Output the [x, y] coordinate of the center of the cell containing the given text.  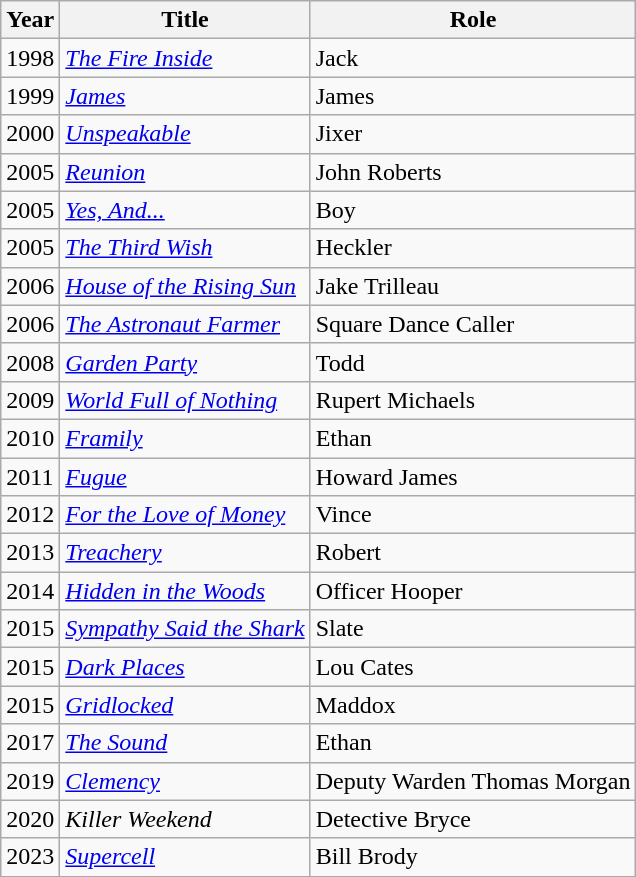
2009 [30, 400]
2014 [30, 591]
Square Dance Caller [473, 324]
Deputy Warden Thomas Morgan [473, 781]
Vince [473, 515]
2008 [30, 362]
The Astronaut Farmer [185, 324]
2010 [30, 438]
Jack [473, 58]
Howard James [473, 477]
Hidden in the Woods [185, 591]
Todd [473, 362]
2012 [30, 515]
Boy [473, 210]
Jixer [473, 134]
2020 [30, 819]
Killer Weekend [185, 819]
Fugue [185, 477]
Detective Bryce [473, 819]
Unspeakable [185, 134]
Bill Brody [473, 857]
Clemency [185, 781]
2023 [30, 857]
Title [185, 20]
Officer Hooper [473, 591]
Garden Party [185, 362]
The Fire Inside [185, 58]
Year [30, 20]
Supercell [185, 857]
John Roberts [473, 172]
2011 [30, 477]
Lou Cates [473, 667]
Robert [473, 553]
For the Love of Money [185, 515]
Treachery [185, 553]
Rupert Michaels [473, 400]
World Full of Nothing [185, 400]
Yes, And... [185, 210]
The Sound [185, 743]
Maddox [473, 705]
Dark Places [185, 667]
Slate [473, 629]
Reunion [185, 172]
2000 [30, 134]
Role [473, 20]
1998 [30, 58]
2019 [30, 781]
2013 [30, 553]
Gridlocked [185, 705]
2017 [30, 743]
Jake Trilleau [473, 286]
1999 [30, 96]
The Third Wish [185, 248]
Heckler [473, 248]
House of the Rising Sun [185, 286]
Sympathy Said the Shark [185, 629]
Framily [185, 438]
